Extract the (X, Y) coordinate from the center of the cell holding the provided text.  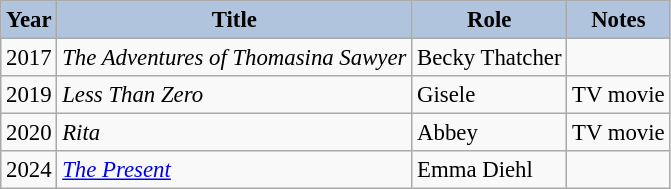
2024 (29, 170)
2019 (29, 95)
Title (234, 20)
Role (490, 20)
Notes (618, 20)
2017 (29, 58)
Less Than Zero (234, 95)
Emma Diehl (490, 170)
Year (29, 20)
Becky Thatcher (490, 58)
Gisele (490, 95)
The Present (234, 170)
Abbey (490, 133)
Rita (234, 133)
2020 (29, 133)
The Adventures of Thomasina Sawyer (234, 58)
